Determine the (x, y) coordinate at the center of the cell enclosing the given text.  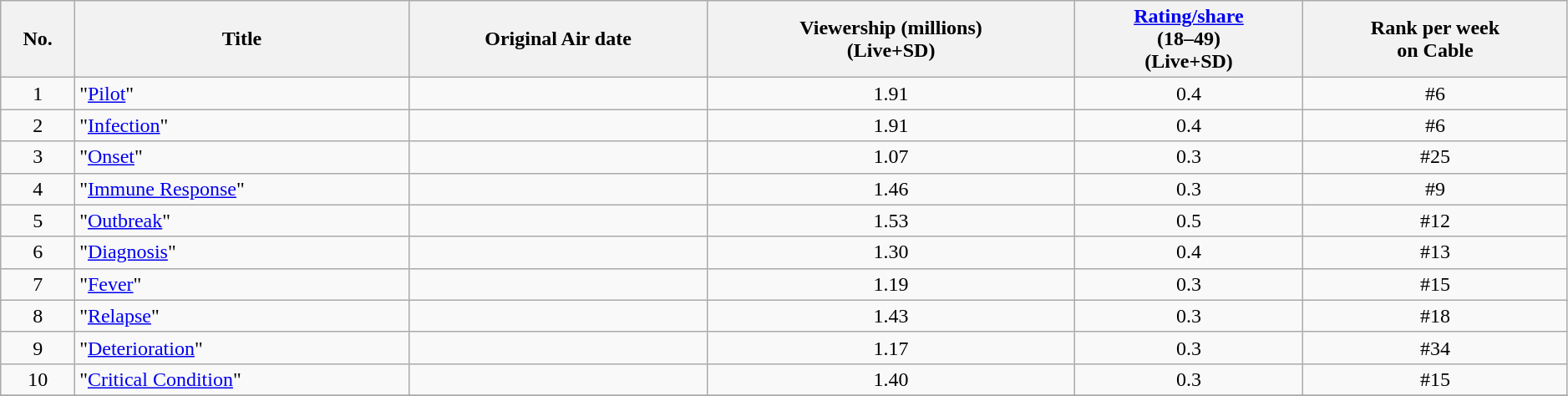
Title (242, 39)
1.07 (891, 157)
2 (38, 125)
1.17 (891, 348)
No. (38, 39)
"Fever" (242, 284)
8 (38, 316)
10 (38, 379)
#9 (1435, 189)
"Infection" (242, 125)
#34 (1435, 348)
Rating/share(18–49)(Live+SD) (1188, 39)
5 (38, 221)
3 (38, 157)
7 (38, 284)
#18 (1435, 316)
"Immune Response" (242, 189)
Original Air date (558, 39)
1 (38, 94)
0.5 (1188, 221)
4 (38, 189)
1.19 (891, 284)
"Onset" (242, 157)
Rank per weekon Cable (1435, 39)
"Pilot" (242, 94)
1.40 (891, 379)
#12 (1435, 221)
1.30 (891, 252)
#25 (1435, 157)
9 (38, 348)
"Diagnosis" (242, 252)
"Relapse" (242, 316)
1.46 (891, 189)
6 (38, 252)
"Critical Condition" (242, 379)
#13 (1435, 252)
1.53 (891, 221)
"Deterioration" (242, 348)
1.43 (891, 316)
"Outbreak" (242, 221)
Viewership (millions)(Live+SD) (891, 39)
